From the cell containing the given text, extract its center point as (X, Y) coordinate. 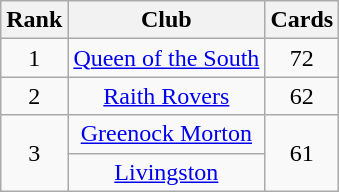
Club (166, 20)
Raith Rovers (166, 96)
62 (302, 96)
1 (34, 58)
Greenock Morton (166, 134)
61 (302, 153)
Queen of the South (166, 58)
Livingston (166, 172)
3 (34, 153)
Cards (302, 20)
2 (34, 96)
Rank (34, 20)
72 (302, 58)
